Locate the cell with the specified text and output its (x, y) center coordinate. 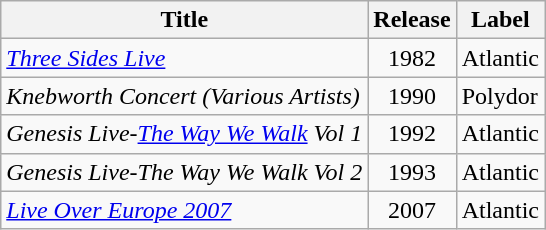
Label (500, 20)
1993 (412, 172)
1982 (412, 58)
Three Sides Live (184, 58)
1992 (412, 134)
Live Over Europe 2007 (184, 210)
2007 (412, 210)
Title (184, 20)
Genesis Live-The Way We Walk Vol 2 (184, 172)
Release (412, 20)
Knebworth Concert (Various Artists) (184, 96)
1990 (412, 96)
Genesis Live-The Way We Walk Vol 1 (184, 134)
Polydor (500, 96)
